Return the [X, Y] coordinate for the center point of the cell that contains the specified text.  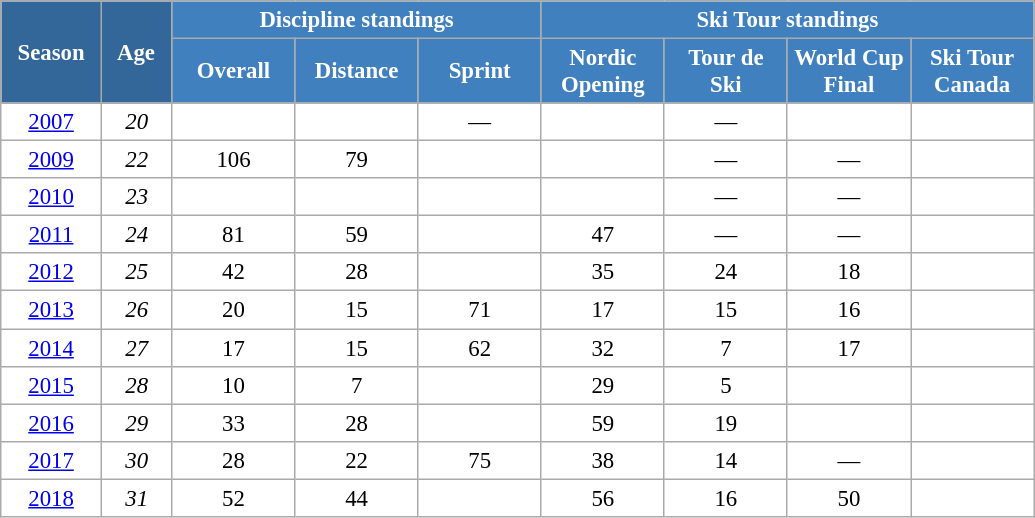
26 [136, 310]
50 [848, 498]
2011 [52, 235]
27 [136, 348]
2015 [52, 385]
79 [356, 160]
Tour deSki [726, 72]
18 [848, 273]
52 [234, 498]
2016 [52, 423]
Discipline standings [356, 20]
NordicOpening [602, 72]
Ski Tour standings [787, 20]
42 [234, 273]
62 [480, 348]
World CupFinal [848, 72]
25 [136, 273]
Distance [356, 72]
2014 [52, 348]
44 [356, 498]
32 [602, 348]
19 [726, 423]
38 [602, 460]
33 [234, 423]
2013 [52, 310]
14 [726, 460]
56 [602, 498]
2012 [52, 273]
106 [234, 160]
2009 [52, 160]
71 [480, 310]
47 [602, 235]
81 [234, 235]
Ski TourCanada [972, 72]
5 [726, 385]
2017 [52, 460]
2018 [52, 498]
Sprint [480, 72]
23 [136, 197]
Season [52, 52]
2007 [52, 122]
75 [480, 460]
30 [136, 460]
Overall [234, 72]
2010 [52, 197]
35 [602, 273]
10 [234, 385]
31 [136, 498]
Age [136, 52]
